Detect which cell encompasses the target text, then output its (X, Y) center coordinate. 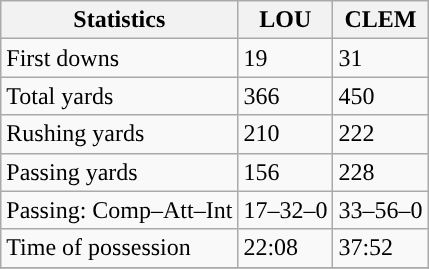
LOU (286, 20)
366 (286, 96)
Total yards (120, 96)
19 (286, 58)
Time of possession (120, 248)
Statistics (120, 20)
Passing: Comp–Att–Int (120, 210)
222 (380, 134)
156 (286, 172)
CLEM (380, 20)
Rushing yards (120, 134)
17–32–0 (286, 210)
Passing yards (120, 172)
22:08 (286, 248)
First downs (120, 58)
33–56–0 (380, 210)
450 (380, 96)
228 (380, 172)
31 (380, 58)
37:52 (380, 248)
210 (286, 134)
